Provide the [x, y] coordinate of the cell's center where the given text is located.  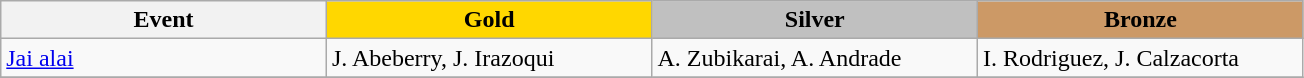
Event [164, 20]
I. Rodriguez, J. Calzacorta [1141, 58]
Jai alai [164, 58]
Bronze [1141, 20]
Silver [815, 20]
A. Zubikarai, A. Andrade [815, 58]
J. Abeberry, J. Irazoqui [489, 58]
Gold [489, 20]
